Scan for the cell matching the given text and deliver its [x, y] coordinate at center. 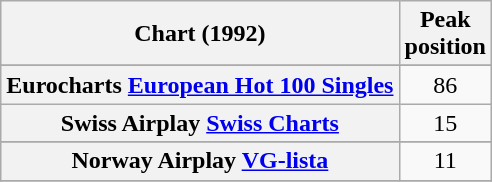
Peakposition [445, 34]
Swiss Airplay Swiss Charts [200, 123]
15 [445, 123]
Eurocharts European Hot 100 Singles [200, 85]
86 [445, 85]
Chart (1992) [200, 34]
Norway Airplay VG-lista [200, 161]
11 [445, 161]
